For the text-containing cell, return its midpoint in [X, Y] coordinate format. 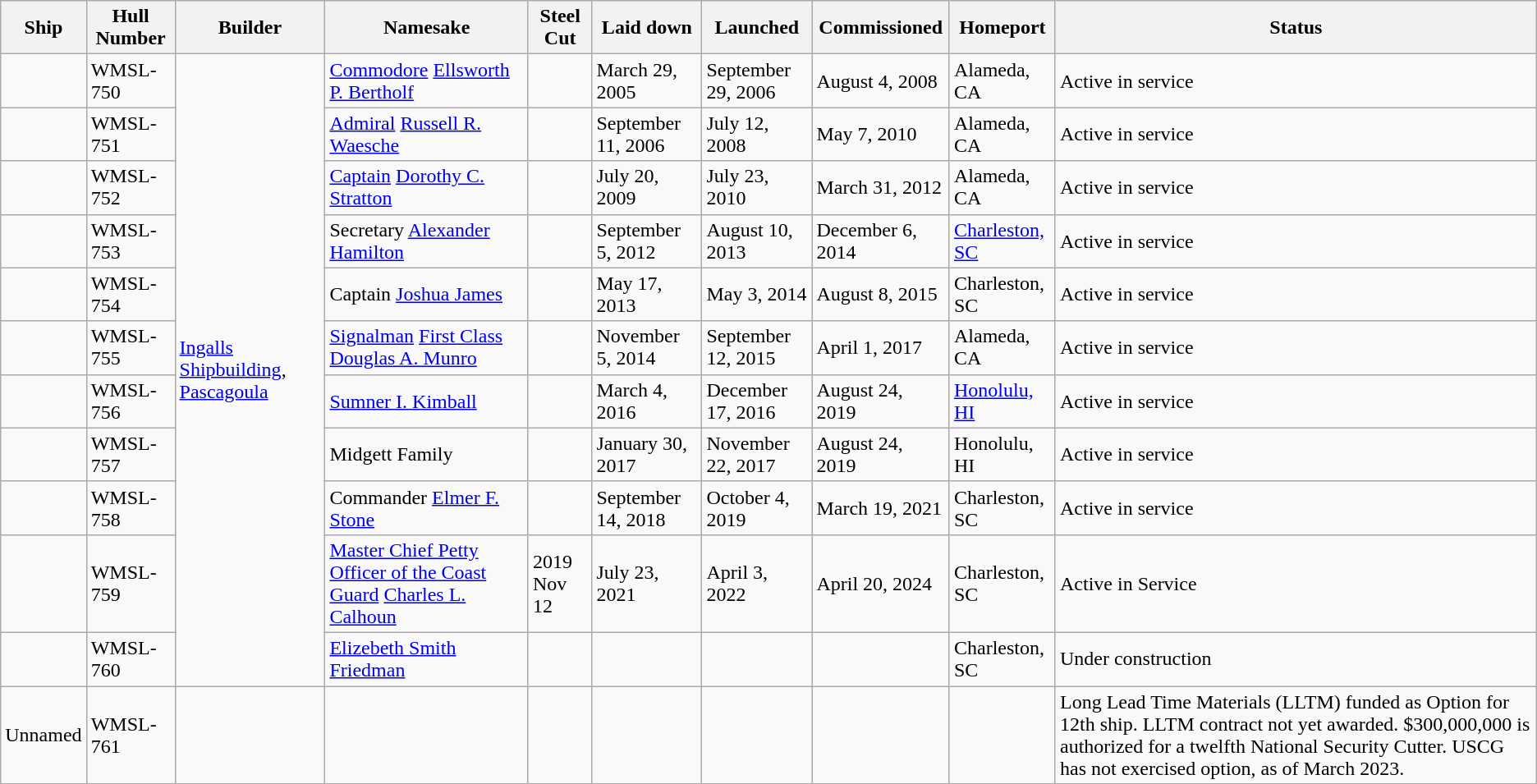
WMSL-761 [131, 736]
Commodore Ellsworth P. Bertholf [427, 80]
Admiral Russell R. Waesche [427, 135]
October 4, 2019 [757, 507]
Namesake [427, 28]
Commissioned [881, 28]
July 23, 2021 [647, 583]
Launched [757, 28]
September 11, 2006 [647, 135]
WMSL-760 [131, 658]
August 10, 2013 [757, 241]
WMSL-755 [131, 348]
Secretary Alexander Hamilton [427, 241]
Midgett Family [427, 455]
July 20, 2009 [647, 187]
WMSL-750 [131, 80]
WMSL-757 [131, 455]
March 4, 2016 [647, 401]
May 7, 2010 [881, 135]
August 4, 2008 [881, 80]
Laid down [647, 28]
Captain Joshua James [427, 294]
Unnamed [44, 736]
Commander Elmer F. Stone [427, 507]
April 3, 2022 [757, 583]
WMSL-754 [131, 294]
Elizebeth Smith Friedman [427, 658]
July 12, 2008 [757, 135]
Status [1296, 28]
September 14, 2018 [647, 507]
May 17, 2013 [647, 294]
2019 Nov 12 [560, 583]
WMSL-759 [131, 583]
September 12, 2015 [757, 348]
Ingalls Shipbuilding, Pascagoula [250, 370]
July 23, 2010 [757, 187]
December 17, 2016 [757, 401]
Sumner I. Kimball [427, 401]
WMSL-756 [131, 401]
March 29, 2005 [647, 80]
WMSL-752 [131, 187]
Under construction [1296, 658]
May 3, 2014 [757, 294]
September 5, 2012 [647, 241]
Captain Dorothy C. Stratton [427, 187]
Homeport [1002, 28]
Signalman First Class Douglas A. Munro [427, 348]
December 6, 2014 [881, 241]
WMSL-753 [131, 241]
WMSL-758 [131, 507]
January 30, 2017 [647, 455]
WMSL-751 [131, 135]
Steel Cut [560, 28]
Ship [44, 28]
Master Chief Petty Officer of the Coast Guard Charles L. Calhoun [427, 583]
March 31, 2012 [881, 187]
November 5, 2014 [647, 348]
March 19, 2021 [881, 507]
Builder [250, 28]
Hull Number [131, 28]
September 29, 2006 [757, 80]
April 1, 2017 [881, 348]
August 8, 2015 [881, 294]
April 20, 2024 [881, 583]
Active in Service [1296, 583]
November 22, 2017 [757, 455]
